Extract the [X, Y] coordinate from the center of the cell holding the provided text.  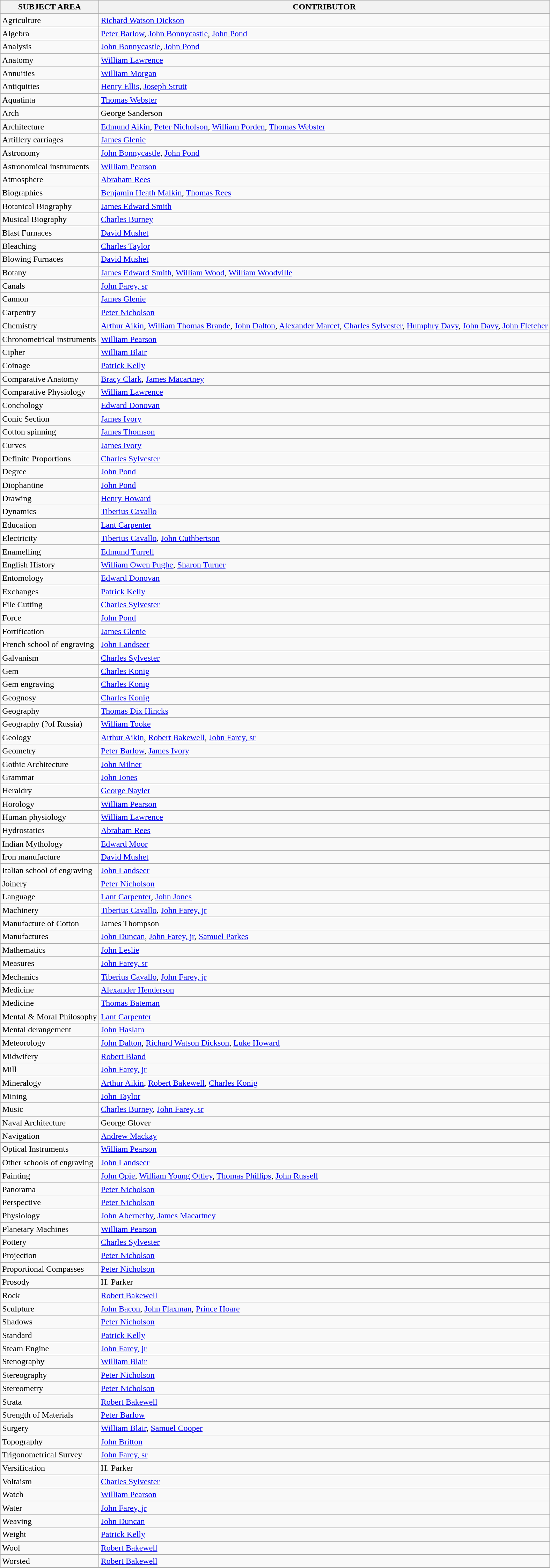
Thomas Webster [324, 100]
Geography (?of Russia) [50, 724]
Robert Bland [324, 1056]
Dynamics [50, 512]
Mathematics [50, 950]
CONTRIBUTOR [324, 7]
John Taylor [324, 1096]
Canals [50, 286]
Iron manufacture [50, 857]
John Britton [324, 1442]
Aquatinta [50, 100]
Manufacture of Cotton [50, 923]
Tiberius Cavallo [324, 512]
Agriculture [50, 20]
Peter Barlow, John Bonnycastle, John Pond [324, 34]
SUBJECT AREA [50, 7]
Chronometrical instruments [50, 339]
George Glover [324, 1123]
Richard Watson Dickson [324, 20]
Watch [50, 1495]
William Blair, Samuel Cooper [324, 1428]
Joinery [50, 884]
Navigation [50, 1136]
English History [50, 565]
John Dalton, Richard Watson Dickson, Luke Howard [324, 1043]
Meteorology [50, 1043]
Coinage [50, 365]
Peter Barlow, James Ivory [324, 751]
Manufactures [50, 937]
Antiquities [50, 87]
John Bacon, John Flaxman, Prince Hoare [324, 1309]
William Owen Pughe, Sharon Turner [324, 565]
Stereography [50, 1375]
Gem [50, 671]
Prosody [50, 1282]
Optical Instruments [50, 1149]
Stereometry [50, 1388]
John Milner [324, 764]
John Leslie [324, 950]
Weaving [50, 1521]
William Tooke [324, 724]
Biographies [50, 193]
Versification [50, 1468]
Surgery [50, 1428]
Arthur Aikin, Robert Bakewell, John Farey, sr [324, 737]
Thomas Bateman [324, 1003]
Comparative Anatomy [50, 379]
Midwifery [50, 1056]
Degree [50, 472]
Projection [50, 1256]
Charles Burney [324, 220]
Indian Mythology [50, 844]
Musical Biography [50, 220]
Cipher [50, 352]
Benjamin Heath Malkin, Thomas Rees [324, 193]
Mental derangement [50, 1030]
Gothic Architecture [50, 764]
Carpentry [50, 312]
Bracy Clark, James Macartney [324, 379]
Galvanism [50, 658]
Standard [50, 1335]
Comparative Physiology [50, 392]
Music [50, 1109]
John Opie, William Young Ottley, Thomas Phillips, John Russell [324, 1176]
Definite Proportions [50, 459]
Botanical Biography [50, 206]
Planetary Machines [50, 1229]
Edward Moor [324, 844]
Tiberius Cavallo, John Cuthbertson [324, 538]
James Thompson [324, 923]
Astronomy [50, 153]
Water [50, 1508]
Measures [50, 963]
Blast Furnaces [50, 233]
Steam Engine [50, 1348]
Cannon [50, 299]
Painting [50, 1176]
Human physiology [50, 817]
Arthur Aikin, William Thomas Brande, John Dalton, Alexander Marcet, Charles Sylvester, Humphry Davy, John Davy, John Fletcher [324, 326]
John Duncan [324, 1521]
Heraldry [50, 790]
Education [50, 525]
Sculpture [50, 1309]
Strata [50, 1402]
Lant Carpenter, John Jones [324, 897]
Rock [50, 1295]
Other schools of engraving [50, 1162]
Italian school of engraving [50, 870]
Proportional Compasses [50, 1269]
Strength of Materials [50, 1415]
Gem engraving [50, 684]
Trigonometrical Survey [50, 1455]
Architecture [50, 126]
Naval Architecture [50, 1123]
Fortification [50, 631]
James Edward Smith [324, 206]
Botany [50, 273]
John Abernethy, James Macartney [324, 1216]
Shadows [50, 1322]
Edmund Turrell [324, 551]
Drawing [50, 498]
Topography [50, 1442]
John Duncan, John Farey, jr, Samuel Parkes [324, 937]
Conic Section [50, 419]
Pottery [50, 1242]
Algebra [50, 34]
John Haslam [324, 1030]
Henry Ellis, Joseph Strutt [324, 87]
Andrew Mackay [324, 1136]
Anatomy [50, 60]
Cotton spinning [50, 432]
Geometry [50, 751]
Mining [50, 1096]
File Cutting [50, 605]
Alexander Henderson [324, 990]
George Sanderson [324, 113]
William Morgan [324, 73]
Machinery [50, 910]
Diophantine [50, 485]
Blowing Furnaces [50, 259]
Henry Howard [324, 498]
Physiology [50, 1216]
Language [50, 897]
Chemistry [50, 326]
Perspective [50, 1202]
Charles Taylor [324, 246]
John Jones [324, 777]
Hydrostatics [50, 831]
Edmund Aikin, Peter Nicholson, William Porden, Thomas Webster [324, 126]
Panorama [50, 1189]
Horology [50, 804]
Mechanics [50, 976]
Stenography [50, 1362]
Entomology [50, 578]
French school of engraving [50, 645]
Bleaching [50, 246]
Analysis [50, 47]
Astronomical instruments [50, 166]
Geognosy [50, 698]
Voltaism [50, 1481]
Annuities [50, 73]
Atmosphere [50, 180]
Electricity [50, 538]
Conchology [50, 406]
Wool [50, 1548]
Mill [50, 1070]
Geography [50, 711]
Peter Barlow [324, 1415]
Artillery carriages [50, 140]
Exchanges [50, 592]
James Thomson [324, 432]
Charles Burney, John Farey, sr [324, 1109]
James Edward Smith, William Wood, William Woodville [324, 273]
Mineralogy [50, 1083]
Force [50, 618]
Thomas Dix Hincks [324, 711]
Weight [50, 1534]
Arch [50, 113]
Geology [50, 737]
Enamelling [50, 551]
Curves [50, 445]
George Nayler [324, 790]
Worsted [50, 1561]
Arthur Aikin, Robert Bakewell, Charles Konig [324, 1083]
Mental & Moral Philosophy [50, 1017]
Grammar [50, 777]
